For the text-containing cell, return its midpoint in [X, Y] coordinate format. 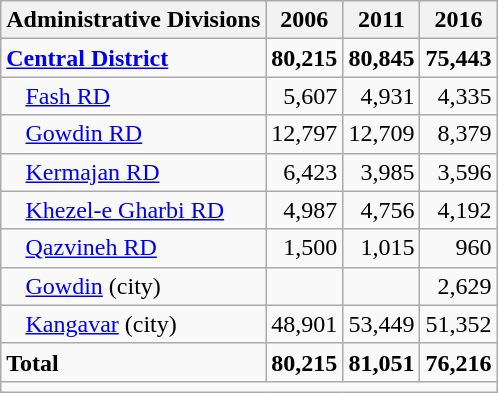
Gowdin RD [134, 134]
Gowdin (city) [134, 286]
Kermajan RD [134, 172]
Administrative Divisions [134, 20]
4,931 [382, 96]
3,985 [382, 172]
Total [134, 362]
8,379 [458, 134]
4,192 [458, 210]
Qazvineh RD [134, 248]
3,596 [458, 172]
76,216 [458, 362]
4,756 [382, 210]
75,443 [458, 58]
2,629 [458, 286]
48,901 [304, 324]
1,500 [304, 248]
80,845 [382, 58]
81,051 [382, 362]
12,709 [382, 134]
53,449 [382, 324]
51,352 [458, 324]
Central District [134, 58]
12,797 [304, 134]
1,015 [382, 248]
Kangavar (city) [134, 324]
6,423 [304, 172]
Khezel-e Gharbi RD [134, 210]
4,987 [304, 210]
2016 [458, 20]
4,335 [458, 96]
960 [458, 248]
Fash RD [134, 96]
2006 [304, 20]
2011 [382, 20]
5,607 [304, 96]
